Locate the cell with the specified text and output its (X, Y) center coordinate. 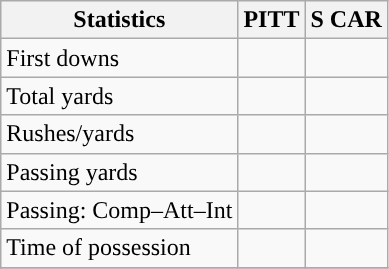
First downs (120, 58)
Rushes/yards (120, 134)
PITT (272, 20)
Statistics (120, 20)
Total yards (120, 96)
Passing: Comp–Att–Int (120, 210)
Passing yards (120, 172)
Time of possession (120, 248)
S CAR (346, 20)
